Locate the cell with the specified text and output its (x, y) center coordinate. 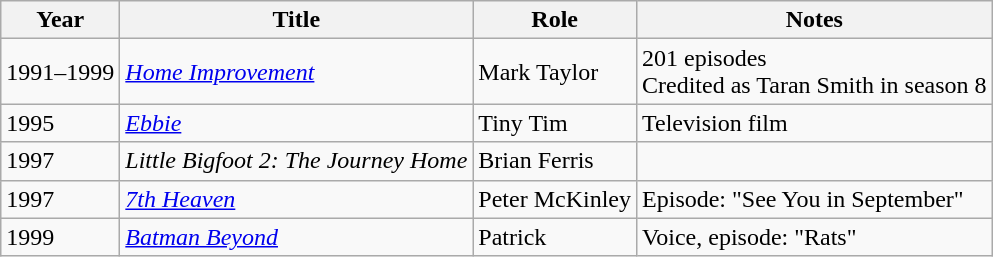
1995 (60, 123)
Ebbie (296, 123)
Patrick (555, 237)
Home Improvement (296, 72)
Role (555, 20)
Brian Ferris (555, 161)
Mark Taylor (555, 72)
Episode: "See You in September" (815, 199)
Notes (815, 20)
Little Bigfoot 2: The Journey Home (296, 161)
7th Heaven (296, 199)
Television film (815, 123)
Peter McKinley (555, 199)
Title (296, 20)
1999 (60, 237)
Year (60, 20)
201 episodesCredited as Taran Smith in season 8 (815, 72)
Tiny Tim (555, 123)
Batman Beyond (296, 237)
Voice, episode: "Rats" (815, 237)
1991–1999 (60, 72)
